Return (x, y) of the center of cell containing provided text 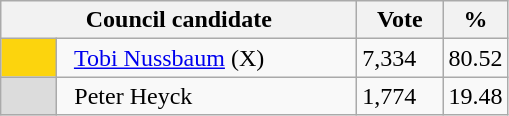
Vote (400, 20)
80.52 (476, 58)
% (476, 20)
7,334 (400, 58)
19.48 (476, 96)
1,774 (400, 96)
Council candidate (179, 20)
Tobi Nussbaum (X) (207, 58)
Peter Heyck (207, 96)
